Extract the [X, Y] coordinate from the center of the cell holding the provided text.  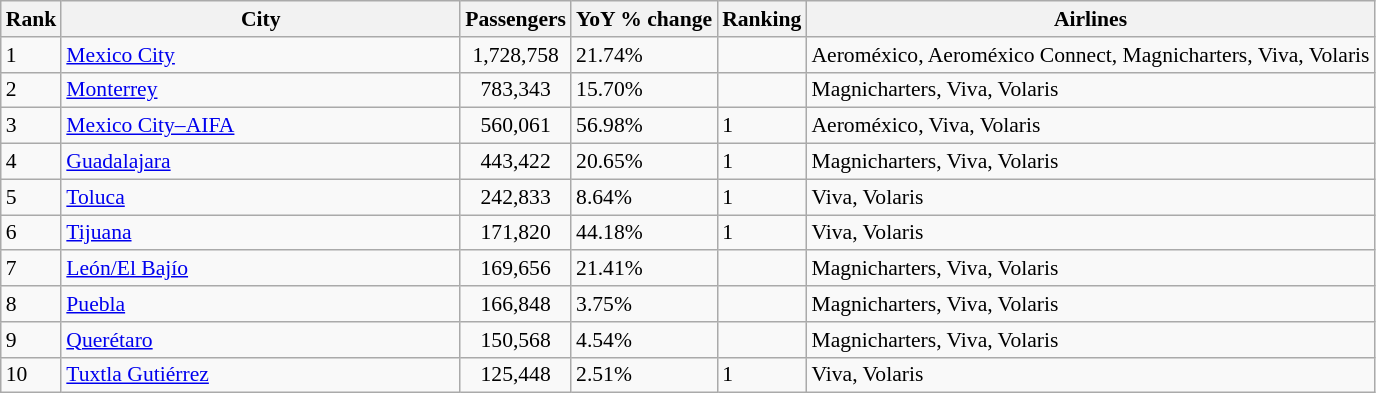
Mexico City [260, 55]
Tijuana [260, 233]
Rank [32, 19]
56.98% [644, 126]
21.74% [644, 55]
Monterrey [260, 90]
9 [32, 340]
Ranking [762, 19]
1,728,758 [516, 55]
Mexico City–AIFA [260, 126]
Querétaro [260, 340]
150,568 [516, 340]
169,656 [516, 269]
15.70% [644, 90]
125,448 [516, 375]
2 [32, 90]
8.64% [644, 197]
10 [32, 375]
6 [32, 233]
783,343 [516, 90]
Aeroméxico, Viva, Volaris [1090, 126]
City [260, 19]
Airlines [1090, 19]
560,061 [516, 126]
2.51% [644, 375]
Puebla [260, 304]
Aeroméxico, Aeroméxico Connect, Magnicharters, Viva, Volaris [1090, 55]
5 [32, 197]
3.75% [644, 304]
171,820 [516, 233]
YoY % change [644, 19]
Toluca [260, 197]
21.41% [644, 269]
166,848 [516, 304]
242,833 [516, 197]
8 [32, 304]
3 [32, 126]
León/El Bajío [260, 269]
20.65% [644, 162]
Guadalajara [260, 162]
7 [32, 269]
443,422 [516, 162]
Passengers [516, 19]
44.18% [644, 233]
Tuxtla Gutiérrez [260, 375]
4 [32, 162]
4.54% [644, 340]
